Capture the cell that displays the provided text and extract its (x, y) central coordinate. 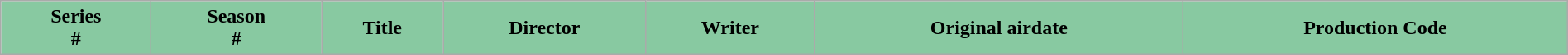
Title (382, 28)
Original airdate (999, 28)
Season# (237, 28)
Production Code (1376, 28)
Director (544, 28)
Writer (730, 28)
Series# (76, 28)
